Return the [X, Y] coordinate for the center point of the cell that contains the specified text.  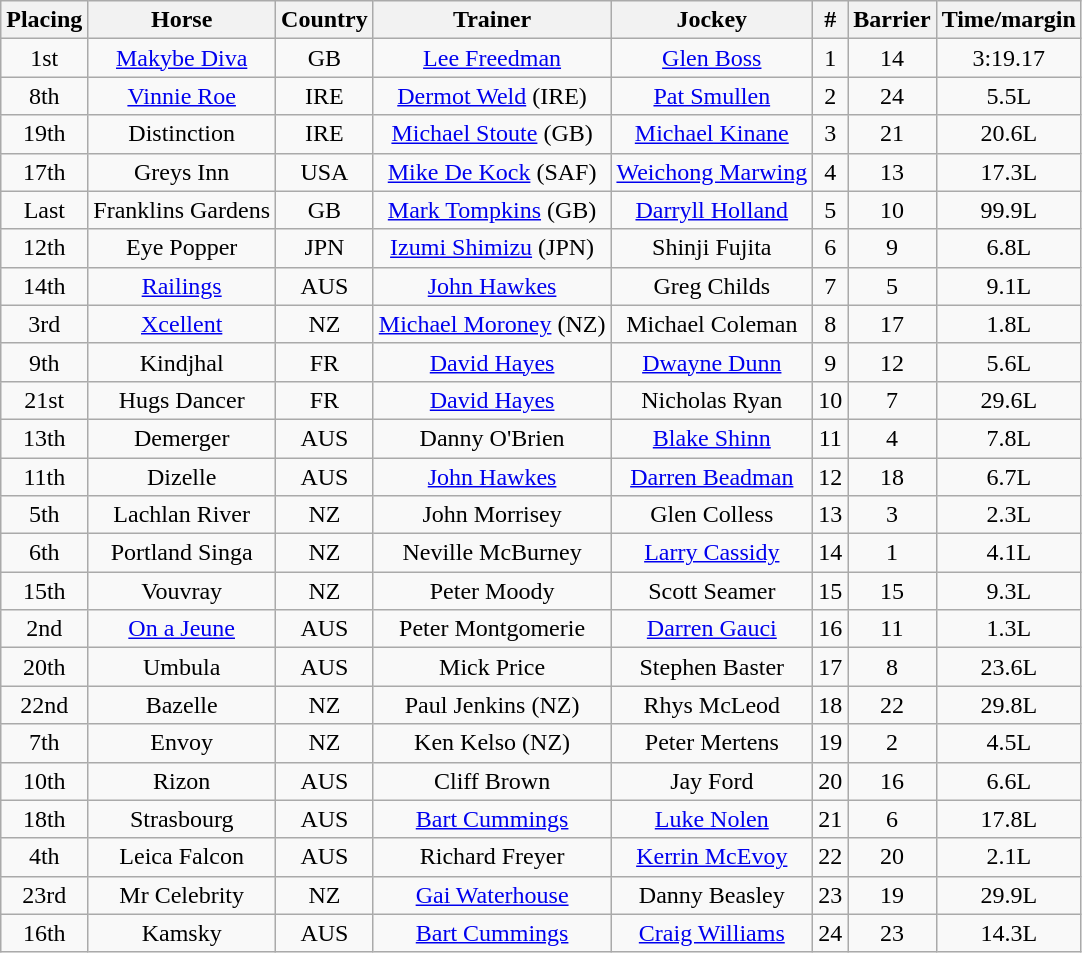
Makybe Diva [182, 58]
2.1L [1008, 857]
Strasbourg [182, 819]
Barrier [892, 20]
Mr Celebrity [182, 895]
Blake Shinn [712, 438]
1.8L [1008, 324]
Darren Beadman [712, 477]
Country [325, 20]
Ken Kelso (NZ) [492, 743]
4.5L [1008, 743]
5.5L [1008, 96]
Peter Montgomerie [492, 629]
Darren Gauci [712, 629]
Kindjhal [182, 362]
Envoy [182, 743]
Paul Jenkins (NZ) [492, 705]
22nd [44, 705]
Gai Waterhouse [492, 895]
Hugs Dancer [182, 400]
Neville McBurney [492, 553]
Franklins Gardens [182, 210]
Shinji Fujita [712, 248]
Greg Childs [712, 286]
19th [44, 134]
3:19.17 [1008, 58]
17.3L [1008, 172]
Darryll Holland [712, 210]
Kamsky [182, 933]
Portland Singa [182, 553]
Mike De Kock (SAF) [492, 172]
Nicholas Ryan [712, 400]
Demerger [182, 438]
Vouvray [182, 591]
Vinnie Roe [182, 96]
Kerrin McEvoy [712, 857]
Michael Stoute (GB) [492, 134]
20.6L [1008, 134]
29.9L [1008, 895]
Mick Price [492, 667]
16th [44, 933]
Eye Popper [182, 248]
Cliff Brown [492, 781]
Glen Colless [712, 515]
9th [44, 362]
Michael Kinane [712, 134]
Rhys McLeod [712, 705]
Rizon [182, 781]
Larry Cassidy [712, 553]
Mark Tompkins (GB) [492, 210]
Placing [44, 20]
17th [44, 172]
Greys Inn [182, 172]
Leica Falcon [182, 857]
4th [44, 857]
Peter Mertens [712, 743]
23rd [44, 895]
Railings [182, 286]
Dizelle [182, 477]
5th [44, 515]
Horse [182, 20]
21st [44, 400]
# [830, 20]
14.3L [1008, 933]
29.6L [1008, 400]
11th [44, 477]
Lachlan River [182, 515]
13th [44, 438]
Weichong Marwing [712, 172]
Danny Beasley [712, 895]
4.1L [1008, 553]
2.3L [1008, 515]
Danny O'Brien [492, 438]
7th [44, 743]
Luke Nolen [712, 819]
7.8L [1008, 438]
USA [325, 172]
Trainer [492, 20]
Xcellent [182, 324]
Pat Smullen [712, 96]
10th [44, 781]
Time/margin [1008, 20]
23.6L [1008, 667]
17.8L [1008, 819]
JPN [325, 248]
Richard Freyer [492, 857]
Jay Ford [712, 781]
6.7L [1008, 477]
29.8L [1008, 705]
Distinction [182, 134]
Scott Seamer [712, 591]
Umbula [182, 667]
6.8L [1008, 248]
99.9L [1008, 210]
Jockey [712, 20]
Glen Boss [712, 58]
Peter Moody [492, 591]
Bazelle [182, 705]
Dwayne Dunn [712, 362]
6th [44, 553]
20th [44, 667]
Craig Williams [712, 933]
12th [44, 248]
14th [44, 286]
Michael Moroney (NZ) [492, 324]
2nd [44, 629]
1.3L [1008, 629]
John Morrisey [492, 515]
9.3L [1008, 591]
1st [44, 58]
Dermot Weld (IRE) [492, 96]
Lee Freedman [492, 58]
15th [44, 591]
On a Jeune [182, 629]
Michael Coleman [712, 324]
Stephen Baster [712, 667]
3rd [44, 324]
5.6L [1008, 362]
Izumi Shimizu (JPN) [492, 248]
8th [44, 96]
6.6L [1008, 781]
9.1L [1008, 286]
Last [44, 210]
18th [44, 819]
